Return the (x, y) coordinate for the center point of the cell that contains the specified text.  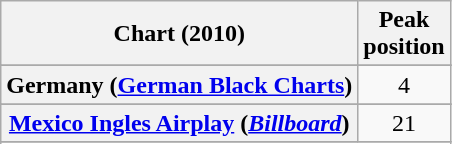
Peakposition (404, 34)
4 (404, 85)
21 (404, 123)
Chart (2010) (180, 34)
Mexico Ingles Airplay (Billboard) (180, 123)
Germany (German Black Charts) (180, 85)
